Output the [x, y] coordinate of the center of the cell containing the given text.  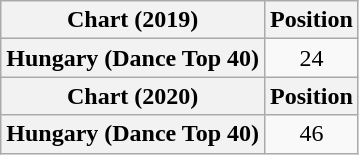
Chart (2019) [133, 20]
24 [312, 58]
Chart (2020) [133, 96]
46 [312, 134]
